Detect which cell encompasses the target text, then output its (X, Y) center coordinate. 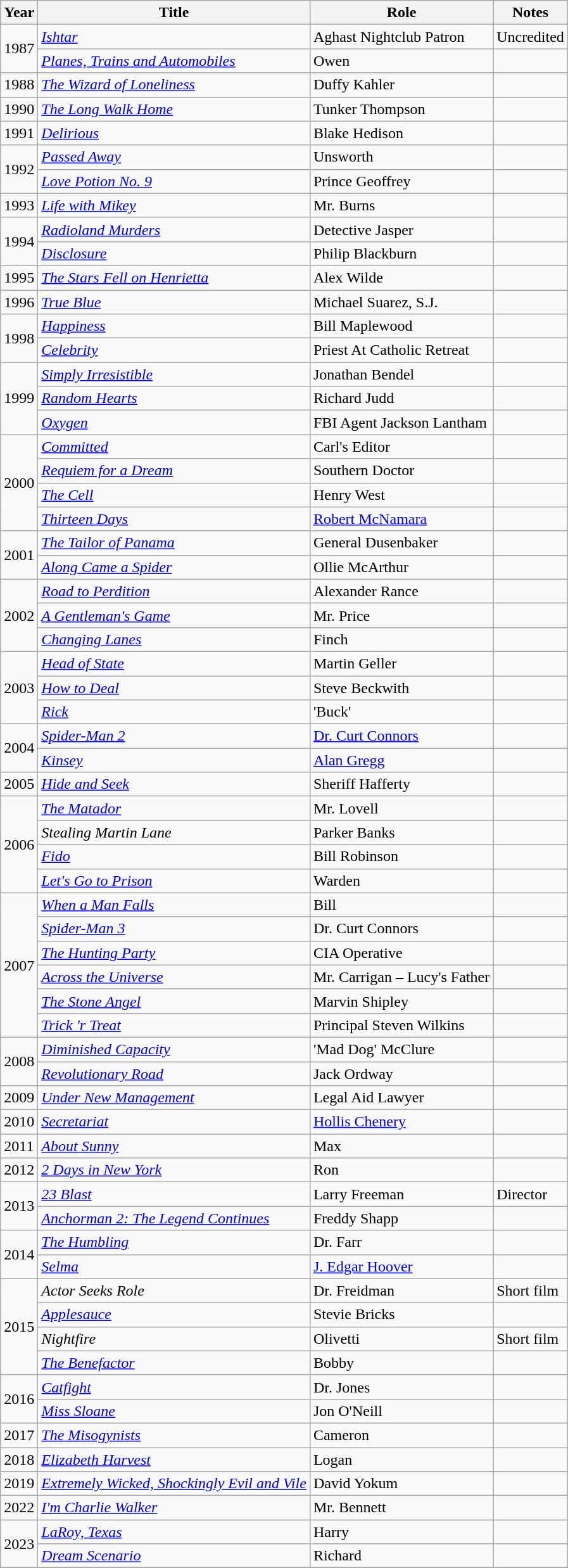
2010 (19, 1122)
Owen (401, 61)
Changing Lanes (174, 639)
Applesauce (174, 1315)
Martin Geller (401, 663)
Dr. Jones (401, 1387)
2007 (19, 965)
Radioland Murders (174, 229)
2011 (19, 1146)
Disclosure (174, 253)
Delirious (174, 133)
Olivetti (401, 1339)
Harry (401, 1532)
Detective Jasper (401, 229)
Spider-Man 3 (174, 929)
I'm Charlie Walker (174, 1508)
When a Man Falls (174, 905)
Warden (401, 881)
2014 (19, 1254)
Actor Seeks Role (174, 1291)
Stevie Bricks (401, 1315)
Secretariat (174, 1122)
Passed Away (174, 157)
Across the Universe (174, 977)
Trick 'r Treat (174, 1025)
The Hunting Party (174, 953)
Let's Go to Prison (174, 881)
Blake Hedison (401, 133)
1988 (19, 85)
1990 (19, 109)
Jon O'Neill (401, 1411)
Elizabeth Harvest (174, 1459)
Bill (401, 905)
1995 (19, 277)
2003 (19, 687)
True Blue (174, 302)
A Gentleman's Game (174, 615)
Ollie McArthur (401, 567)
1996 (19, 302)
Nightfire (174, 1339)
'Buck' (401, 712)
The Tailor of Panama (174, 543)
The Matador (174, 808)
Carl's Editor (401, 447)
Fido (174, 857)
Richard (401, 1556)
How to Deal (174, 687)
Robert McNamara (401, 519)
The Misogynists (174, 1435)
2006 (19, 845)
23 Blast (174, 1194)
Hide and Seek (174, 784)
Michael Suarez, S.J. (401, 302)
Life with Mikey (174, 205)
Random Hearts (174, 398)
Oxygen (174, 423)
Alex Wilde (401, 277)
Diminished Capacity (174, 1049)
1998 (19, 338)
Tunker Thompson (401, 109)
Legal Aid Lawyer (401, 1098)
2009 (19, 1098)
Steve Beckwith (401, 687)
The Wizard of Loneliness (174, 85)
The Cell (174, 495)
Dr. Freidman (401, 1291)
1993 (19, 205)
1987 (19, 49)
Parker Banks (401, 832)
2001 (19, 555)
Love Potion No. 9 (174, 181)
1999 (19, 398)
2018 (19, 1459)
Director (531, 1194)
Mr. Burns (401, 205)
1991 (19, 133)
Road to Perdition (174, 591)
Mr. Carrigan – Lucy's Father (401, 977)
David Yokum (401, 1484)
Mr. Price (401, 615)
Simply Irresistible (174, 374)
Bill Maplewood (401, 326)
Sheriff Hafferty (401, 784)
Duffy Kahler (401, 85)
Rick (174, 712)
2000 (19, 483)
2023 (19, 1544)
Dream Scenario (174, 1556)
1994 (19, 241)
Under New Management (174, 1098)
2004 (19, 748)
The Humbling (174, 1242)
J. Edgar Hoover (401, 1266)
Finch (401, 639)
Miss Sloane (174, 1411)
Larry Freeman (401, 1194)
Dr. Farr (401, 1242)
Principal Steven Wilkins (401, 1025)
2 Days in New York (174, 1170)
Celebrity (174, 350)
Richard Judd (401, 398)
Mr. Lovell (401, 808)
Aghast Nightclub Patron (401, 37)
Role (401, 13)
Happiness (174, 326)
Uncredited (531, 37)
LaRoy, Texas (174, 1532)
Catfight (174, 1387)
2013 (19, 1206)
Along Came a Spider (174, 567)
2017 (19, 1435)
Priest At Catholic Retreat (401, 350)
About Sunny (174, 1146)
Bobby (401, 1363)
2019 (19, 1484)
Title (174, 13)
Anchorman 2: The Legend Continues (174, 1218)
Head of State (174, 663)
The Stars Fell on Henrietta (174, 277)
2015 (19, 1327)
Henry West (401, 495)
Freddy Shapp (401, 1218)
Planes, Trains and Automobiles (174, 61)
'Mad Dog' McClure (401, 1049)
2022 (19, 1508)
Year (19, 13)
Logan (401, 1459)
Marvin Shipley (401, 1001)
Ishtar (174, 37)
2008 (19, 1061)
Alan Gregg (401, 760)
Committed (174, 447)
2016 (19, 1399)
The Long Walk Home (174, 109)
Jonathan Bendel (401, 374)
Mr. Bennett (401, 1508)
Jack Ordway (401, 1074)
Thirteen Days (174, 519)
Notes (531, 13)
2012 (19, 1170)
Max (401, 1146)
The Stone Angel (174, 1001)
Stealing Martin Lane (174, 832)
General Dusenbaker (401, 543)
2002 (19, 615)
Hollis Chenery (401, 1122)
CIA Operative (401, 953)
2005 (19, 784)
Unsworth (401, 157)
Requiem for a Dream (174, 471)
Prince Geoffrey (401, 181)
Philip Blackburn (401, 253)
Alexander Rance (401, 591)
Southern Doctor (401, 471)
The Benefactor (174, 1363)
Cameron (401, 1435)
Kinsey (174, 760)
Ron (401, 1170)
Revolutionary Road (174, 1074)
Extremely Wicked, Shockingly Evil and Vile (174, 1484)
Selma (174, 1266)
Spider-Man 2 (174, 736)
1992 (19, 169)
Bill Robinson (401, 857)
FBI Agent Jackson Lantham (401, 423)
